Pinpoint the cell where the given text exists, returning its [x, y] midpoint coordinate. 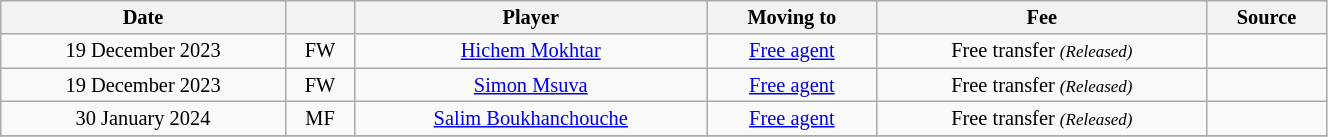
Source [1267, 17]
MF [320, 118]
30 January 2024 [144, 118]
Player [531, 17]
Fee [1042, 17]
Salim Boukhanchouche [531, 118]
Simon Msuva [531, 85]
Date [144, 17]
Hichem Mokhtar [531, 51]
Moving to [792, 17]
